From the cell containing the given text, extract its center point as (X, Y) coordinate. 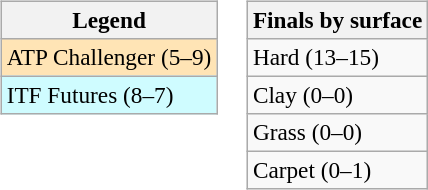
Legend (108, 20)
ITF Futures (8–7) (108, 95)
Finals by surface (337, 20)
Clay (0–0) (337, 95)
ATP Challenger (5–9) (108, 57)
Grass (0–0) (337, 133)
Carpet (0–1) (337, 171)
Hard (13–15) (337, 57)
